Determine the [x, y] coordinate at the center of the cell enclosing the given text.  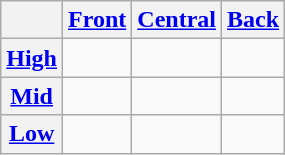
High [32, 58]
Back [254, 20]
Front [98, 20]
Mid [32, 96]
Central [177, 20]
Low [32, 134]
